Detect which cell encompasses the target text, then output its (x, y) center coordinate. 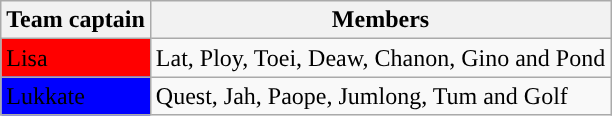
Lat, Ploy, Toei, Deaw, Chanon, Gino and Pond (380, 58)
Members (380, 20)
Lukkate (76, 96)
Lisa (76, 58)
Team captain (76, 20)
Quest, Jah, Paope, Jumlong, Tum and Golf (380, 96)
